Search for the cell housing the specified text and yield its (X, Y) center coordinate. 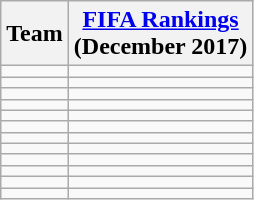
Team (35, 34)
FIFA Rankings(December 2017) (160, 34)
